Find where the given text appears and provide that cell's center as [X, Y] coordinate. 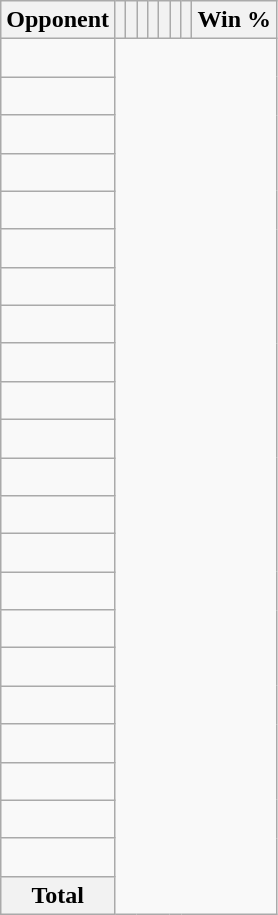
Opponent [58, 20]
Win % [234, 20]
Total [58, 895]
